Provide the [X, Y] coordinate of the cell's center where the given text is located.  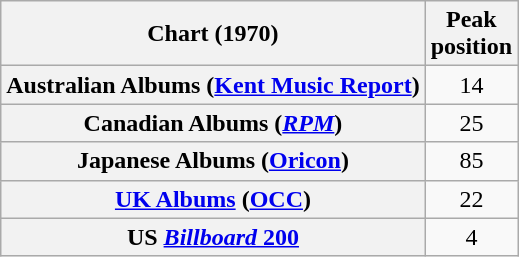
Australian Albums (Kent Music Report) [213, 85]
Peakposition [471, 34]
Canadian Albums (RPM) [213, 123]
Chart (1970) [213, 34]
UK Albums (OCC) [213, 199]
85 [471, 161]
US Billboard 200 [213, 237]
4 [471, 237]
25 [471, 123]
Japanese Albums (Oricon) [213, 161]
14 [471, 85]
22 [471, 199]
